Identify which cell holds the provided text, then report its (x, y) central coordinate. 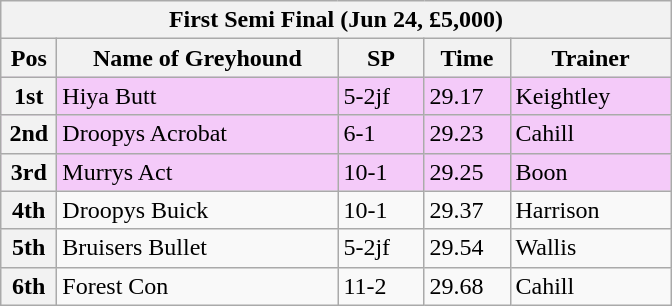
Keightley (590, 96)
Murrys Act (198, 172)
Droopys Acrobat (198, 134)
Forest Con (198, 286)
11-2 (381, 286)
1st (29, 96)
6-1 (381, 134)
Bruisers Bullet (198, 248)
Harrison (590, 210)
6th (29, 286)
Time (467, 58)
Name of Greyhound (198, 58)
Pos (29, 58)
Boon (590, 172)
29.25 (467, 172)
5th (29, 248)
3rd (29, 172)
29.68 (467, 286)
4th (29, 210)
29.54 (467, 248)
Trainer (590, 58)
29.23 (467, 134)
First Semi Final (Jun 24, £5,000) (336, 20)
29.37 (467, 210)
Droopys Buick (198, 210)
Wallis (590, 248)
2nd (29, 134)
29.17 (467, 96)
SP (381, 58)
Hiya Butt (198, 96)
